Locate the cell with the specified text and output its [X, Y] center coordinate. 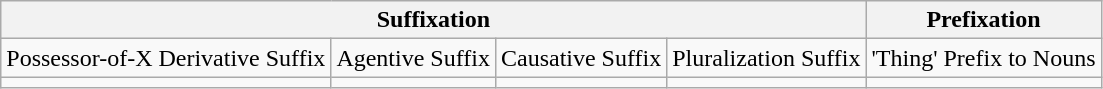
Possessor-of-X Derivative Suffix [166, 58]
Suffixation [434, 20]
Prefixation [984, 20]
'Thing' Prefix to Nouns [984, 58]
Pluralization Suffix [766, 58]
Agentive Suffix [414, 58]
Causative Suffix [580, 58]
